Pinpoint the cell where the given text exists, returning its [X, Y] midpoint coordinate. 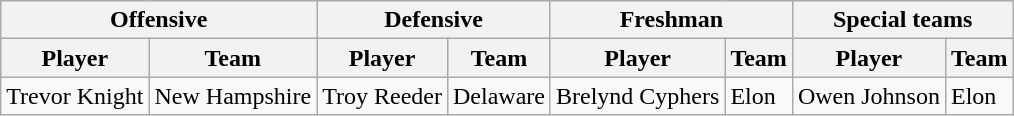
Brelynd Cyphers [637, 96]
Troy Reeder [382, 96]
Freshman [671, 20]
Delaware [498, 96]
Owen Johnson [868, 96]
Offensive [159, 20]
Trevor Knight [75, 96]
New Hampshire [233, 96]
Special teams [902, 20]
Defensive [434, 20]
